From the cell containing the given text, extract its center point as [x, y] coordinate. 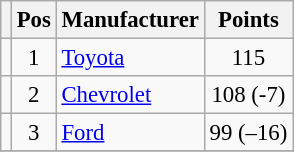
115 [248, 58]
1 [34, 58]
Pos [34, 20]
Toyota [130, 58]
108 (-7) [248, 95]
99 (–16) [248, 133]
3 [34, 133]
Chevrolet [130, 95]
Manufacturer [130, 20]
2 [34, 95]
Points [248, 20]
Ford [130, 133]
